Find where the given text appears and provide that cell's center as (X, Y) coordinate. 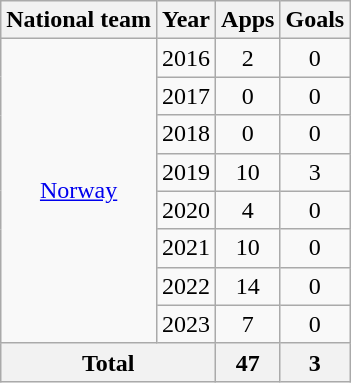
2016 (186, 58)
2023 (186, 324)
2 (248, 58)
National team (79, 20)
7 (248, 324)
2022 (186, 286)
Norway (79, 191)
2021 (186, 248)
2017 (186, 96)
Apps (248, 20)
14 (248, 286)
47 (248, 362)
Goals (315, 20)
2018 (186, 134)
Total (108, 362)
Year (186, 20)
2020 (186, 210)
2019 (186, 172)
4 (248, 210)
